Scan for the cell matching the given text and deliver its (x, y) coordinate at center. 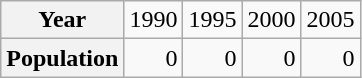
2000 (272, 20)
1995 (212, 20)
Year (62, 20)
Population (62, 58)
2005 (330, 20)
1990 (154, 20)
